For the text-containing cell, return its midpoint in [X, Y] coordinate format. 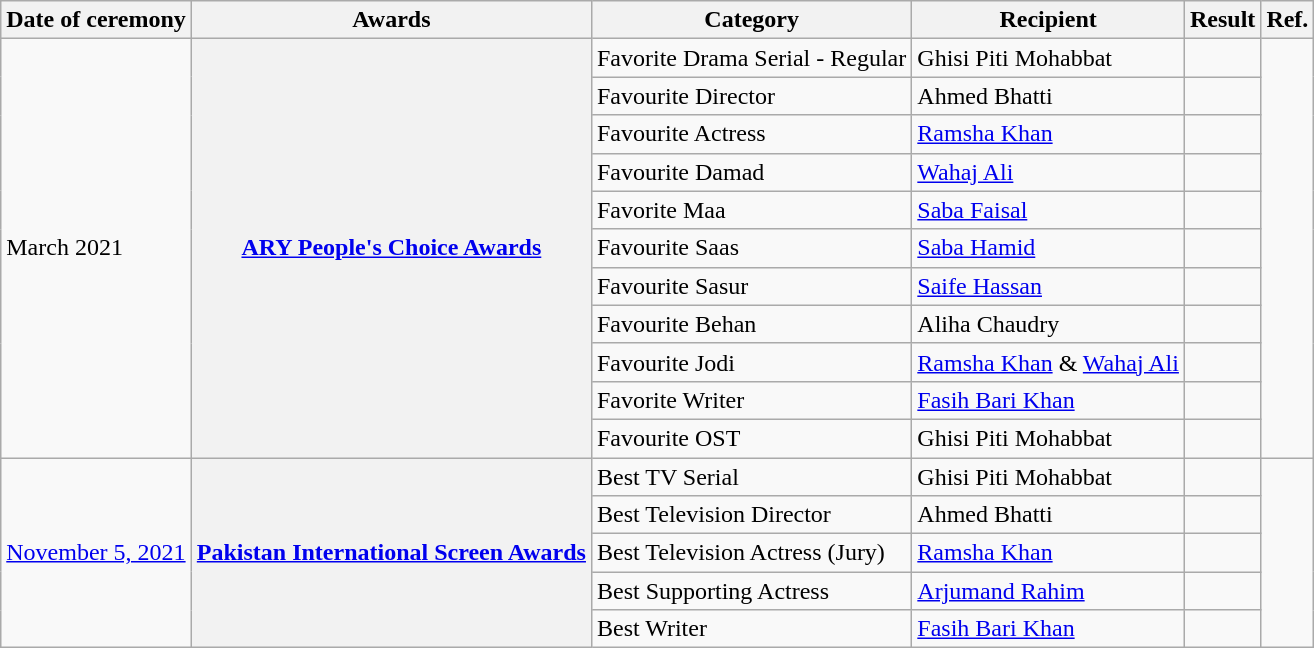
Best Television Actress (Jury) [751, 553]
Result [1222, 20]
Saba Faisal [1048, 210]
Best Writer [751, 629]
Category [751, 20]
Favorite Writer [751, 400]
Date of ceremony [96, 20]
Ref. [1288, 20]
Wahaj Ali [1048, 172]
Awards [391, 20]
Arjumand Rahim [1048, 591]
Recipient [1048, 20]
Favourite Jodi [751, 362]
ARY People's Choice Awards [391, 248]
Favourite Behan [751, 324]
March 2021 [96, 248]
Favourite Actress [751, 134]
Favorite Maa [751, 210]
Favorite Drama Serial - Regular [751, 58]
Best Television Director [751, 515]
Favourite Saas [751, 248]
Favourite Director [751, 96]
Favourite OST [751, 438]
Best TV Serial [751, 477]
Favourite Sasur [751, 286]
Aliha Chaudry [1048, 324]
Pakistan International Screen Awards [391, 553]
Ramsha Khan & Wahaj Ali [1048, 362]
Favourite Damad [751, 172]
Saba Hamid [1048, 248]
Best Supporting Actress [751, 591]
Saife Hassan [1048, 286]
November 5, 2021 [96, 553]
